Find where the given text appears and provide that cell's center as [X, Y] coordinate. 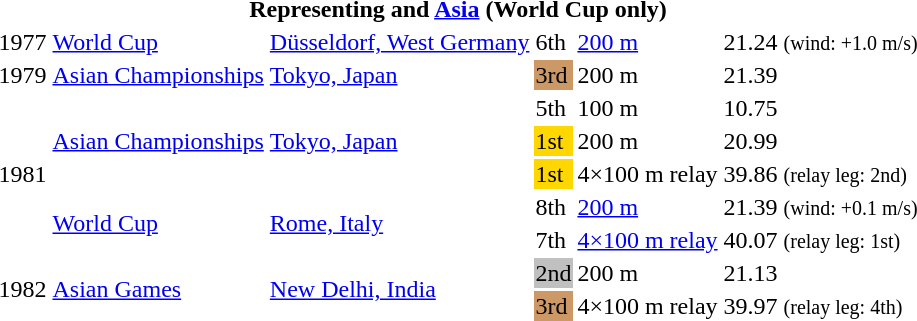
7th [554, 240]
6th [554, 42]
Asian Games [158, 290]
Rome, Italy [400, 224]
2nd [554, 273]
8th [554, 207]
5th [554, 108]
New Delhi, India [400, 290]
100 m [648, 108]
Düsseldorf, West Germany [400, 42]
